From the cell containing the given text, extract its center point as (X, Y) coordinate. 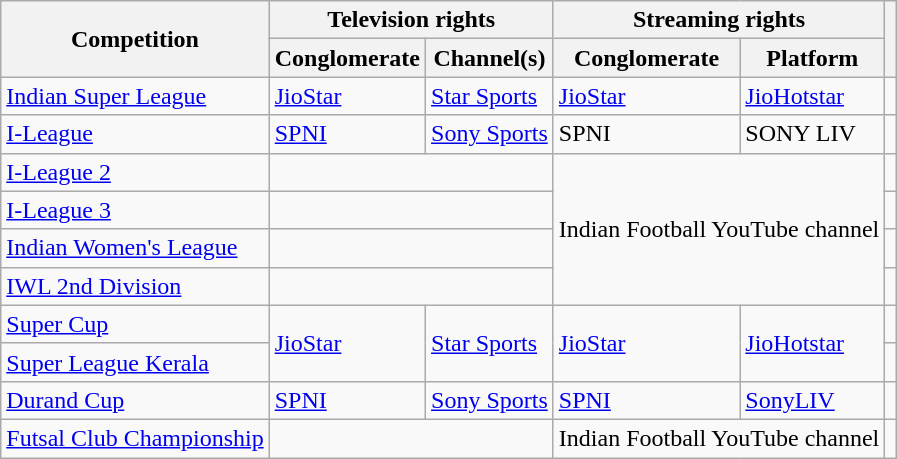
Durand Cup (135, 400)
SonyLIV (812, 400)
Streaming rights (719, 20)
Television rights (411, 20)
IWL 2nd Division (135, 286)
Futsal Club Championship (135, 438)
Indian Women's League (135, 248)
Platform (812, 58)
Competition (135, 39)
I-League (135, 134)
Channel(s) (490, 58)
SONY LIV (812, 134)
Super League Kerala (135, 362)
Super Cup (135, 324)
Indian Super League (135, 96)
I-League 2 (135, 172)
I-League 3 (135, 210)
